Identify which cell holds the provided text, then report its (x, y) central coordinate. 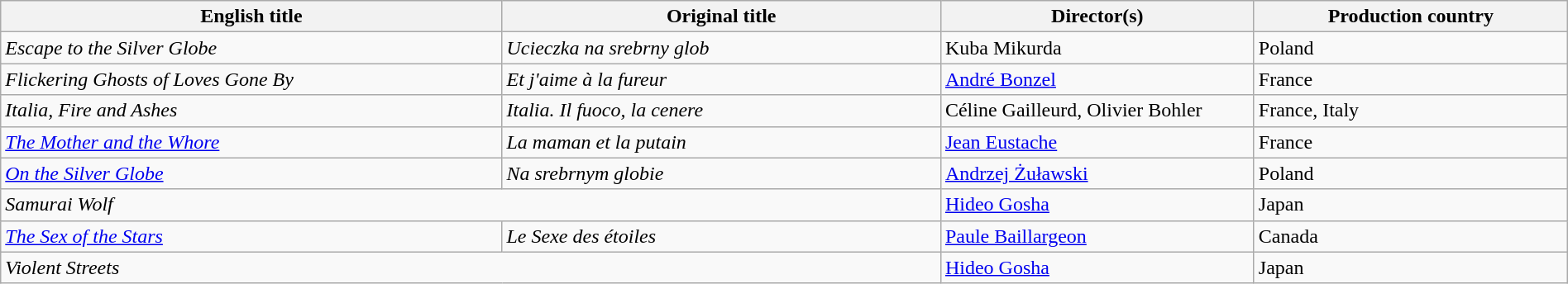
Escape to the Silver Globe (251, 48)
Le Sexe des étoiles (721, 236)
Production country (1411, 17)
English title (251, 17)
Et j'aime à la fureur (721, 79)
Violent Streets (471, 267)
Italia, Fire and Ashes (251, 111)
Italia. Il fuoco, la cenere (721, 111)
Paule Baillargeon (1097, 236)
Director(s) (1097, 17)
Ucieczka na srebrny glob (721, 48)
Original title (721, 17)
Kuba Mikurda (1097, 48)
André Bonzel (1097, 79)
The Mother and the Whore (251, 142)
Andrzej Żuławski (1097, 173)
Na srebrnym globie (721, 173)
France, Italy (1411, 111)
Canada (1411, 236)
Jean Eustache (1097, 142)
Flickering Ghosts of Loves Gone By (251, 79)
The Sex of the Stars (251, 236)
On the Silver Globe (251, 173)
La maman et la putain (721, 142)
Samurai Wolf (471, 205)
Céline Gailleurd, Olivier Bohler (1097, 111)
